Return (X, Y) of the center of cell containing provided text 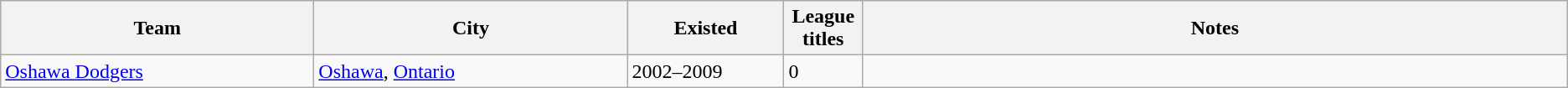
Notes (1215, 28)
Oshawa, Ontario (471, 71)
City (471, 28)
League titles (823, 28)
0 (823, 71)
Oshawa Dodgers (157, 71)
2002–2009 (705, 71)
Team (157, 28)
Existed (705, 28)
